Extract the (x, y) coordinate from the center of the cell holding the provided text.  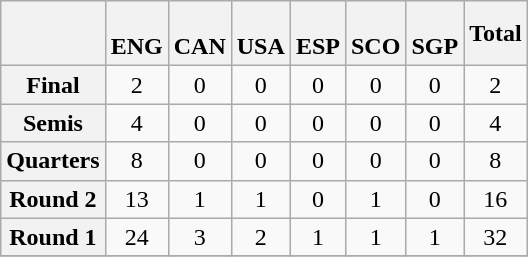
CAN (200, 34)
ENG (136, 34)
Round 1 (53, 237)
ESP (318, 34)
32 (496, 237)
Semis (53, 123)
SGP (435, 34)
Quarters (53, 161)
USA (260, 34)
3 (200, 237)
Final (53, 85)
16 (496, 199)
13 (136, 199)
SCO (375, 34)
24 (136, 237)
Total (496, 34)
Round 2 (53, 199)
